Return the (x, y) coordinate for the center point of the cell that contains the specified text.  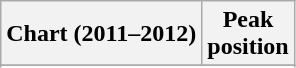
Peak position (248, 34)
Chart (2011–2012) (102, 34)
